Extract the (x, y) coordinate from the center of the cell holding the provided text.  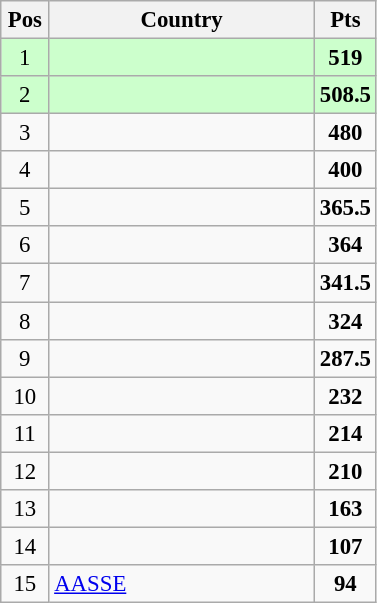
324 (345, 321)
508.5 (345, 95)
210 (345, 471)
163 (345, 509)
519 (345, 58)
364 (345, 245)
400 (345, 170)
Country (182, 20)
8 (25, 321)
Pos (25, 20)
14 (25, 546)
1 (25, 58)
341.5 (345, 283)
287.5 (345, 358)
232 (345, 396)
94 (345, 584)
480 (345, 133)
12 (25, 471)
13 (25, 509)
107 (345, 546)
5 (25, 208)
AASSE (182, 584)
365.5 (345, 208)
15 (25, 584)
3 (25, 133)
11 (25, 433)
6 (25, 245)
214 (345, 433)
7 (25, 283)
4 (25, 170)
Pts (345, 20)
2 (25, 95)
9 (25, 358)
10 (25, 396)
